Return the [x, y] coordinate for the center point of the cell that contains the specified text.  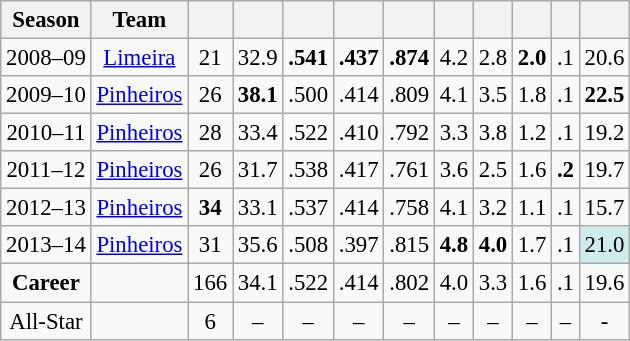
.537 [308, 208]
19.2 [604, 133]
2.5 [492, 170]
1.8 [532, 95]
19.7 [604, 170]
31 [210, 245]
.802 [409, 283]
3.6 [454, 170]
35.6 [258, 245]
2011–12 [46, 170]
4.8 [454, 245]
1.1 [532, 208]
21 [210, 58]
19.6 [604, 283]
Limeira [140, 58]
31.7 [258, 170]
2010–11 [46, 133]
20.6 [604, 58]
1.7 [532, 245]
1.2 [532, 133]
34.1 [258, 283]
.437 [358, 58]
2.0 [532, 58]
Team [140, 20]
33.4 [258, 133]
.500 [308, 95]
6 [210, 321]
28 [210, 133]
15.7 [604, 208]
2008–09 [46, 58]
33.1 [258, 208]
3.5 [492, 95]
34 [210, 208]
- [604, 321]
.541 [308, 58]
2012–13 [46, 208]
All-Star [46, 321]
.538 [308, 170]
3.2 [492, 208]
.761 [409, 170]
4.2 [454, 58]
.508 [308, 245]
.792 [409, 133]
.758 [409, 208]
2013–14 [46, 245]
.410 [358, 133]
32.9 [258, 58]
.417 [358, 170]
2.8 [492, 58]
Season [46, 20]
166 [210, 283]
.815 [409, 245]
.2 [566, 170]
22.5 [604, 95]
Career [46, 283]
3.8 [492, 133]
.397 [358, 245]
38.1 [258, 95]
.809 [409, 95]
.874 [409, 58]
21.0 [604, 245]
2009–10 [46, 95]
